Output the (X, Y) coordinate of the center of the cell containing the given text.  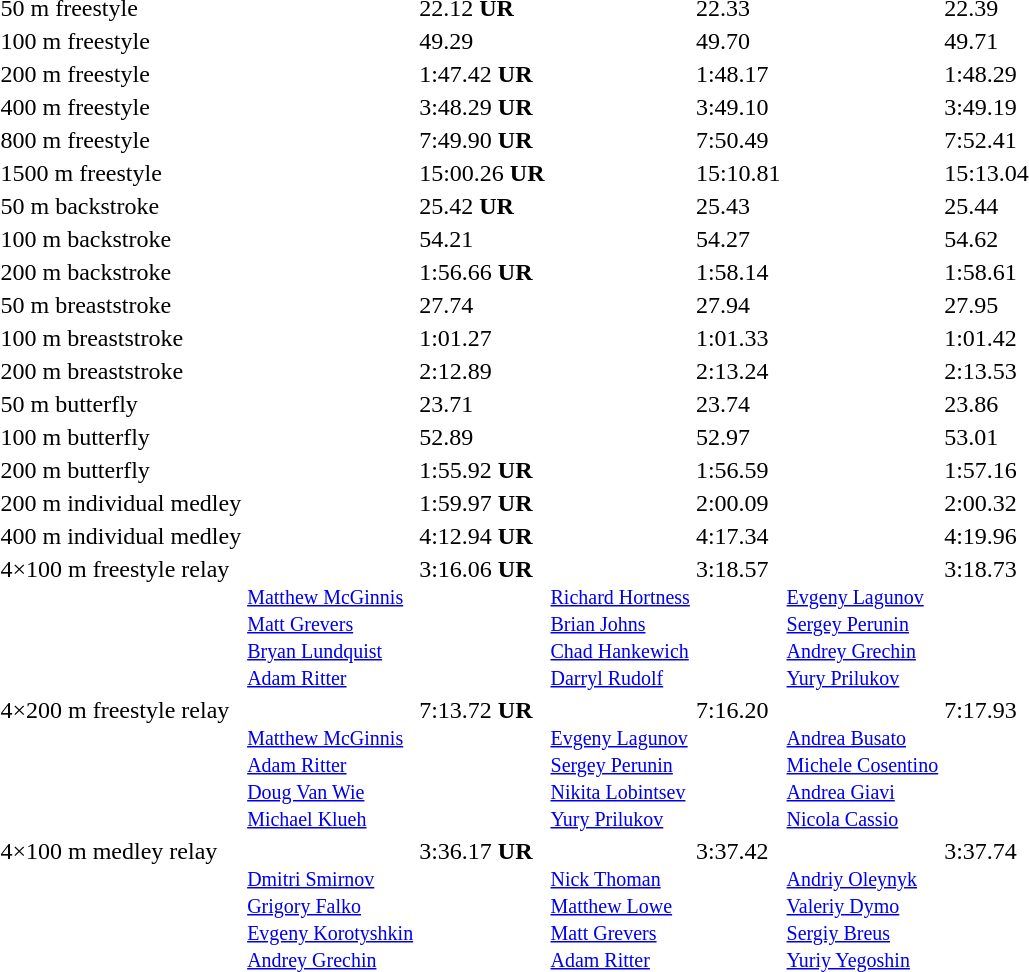
1:56.59 (738, 470)
23.74 (738, 404)
27.94 (738, 305)
49.70 (738, 41)
2:12.89 (482, 371)
54.27 (738, 239)
1:56.66 UR (482, 272)
3:16.06 UR (482, 623)
2:00.09 (738, 503)
23.71 (482, 404)
52.89 (482, 437)
52.97 (738, 437)
27.74 (482, 305)
1:47.42 UR (482, 74)
49.29 (482, 41)
7:50.49 (738, 140)
Matthew McGinnisAdam RitterDoug Van WieMichael Klueh (330, 764)
7:13.72 UR (482, 764)
Evgeny LagunovSergey PeruninAndrey GrechinYury Prilukov (862, 623)
25.43 (738, 206)
1:58.14 (738, 272)
3:48.29 UR (482, 107)
2:13.24 (738, 371)
25.42 UR (482, 206)
1:59.97 UR (482, 503)
7:49.90 UR (482, 140)
1:01.33 (738, 338)
15:10.81 (738, 173)
54.21 (482, 239)
Matthew McGinnisMatt GreversBryan LundquistAdam Ritter (330, 623)
1:01.27 (482, 338)
4:12.94 UR (482, 536)
4:17.34 (738, 536)
1:55.92 UR (482, 470)
15:00.26 UR (482, 173)
Evgeny LagunovSergey PeruninNikita LobintsevYury Prilukov (620, 764)
3:49.10 (738, 107)
Richard HortnessBrian JohnsChad HankewichDarryl Rudolf (620, 623)
7:16.20 (738, 764)
1:48.17 (738, 74)
Andrea BusatoMichele CosentinoAndrea GiaviNicola Cassio (862, 764)
3:18.57 (738, 623)
